Pinpoint the cell where the given text exists, returning its (x, y) midpoint coordinate. 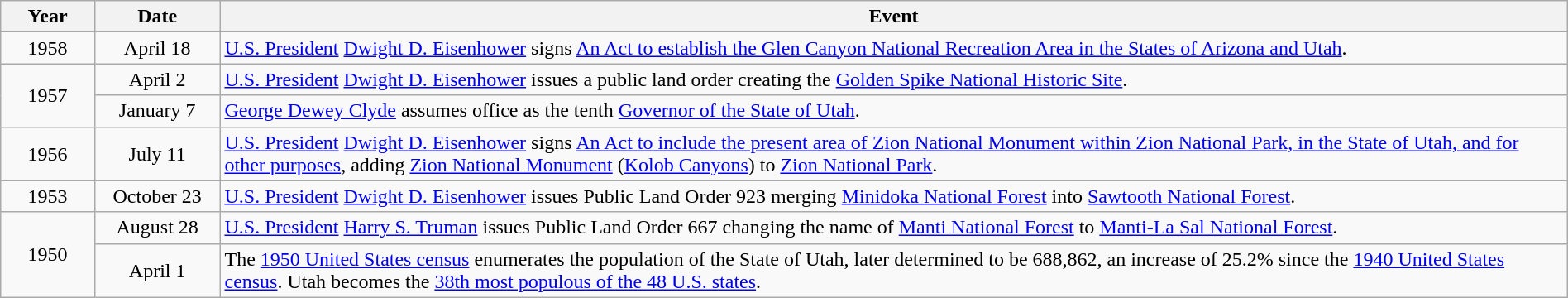
1950 (48, 255)
August 28 (157, 228)
January 7 (157, 111)
George Dewey Clyde assumes office as the tenth Governor of the State of Utah. (893, 111)
April 1 (157, 270)
April 2 (157, 79)
October 23 (157, 196)
1953 (48, 196)
April 18 (157, 48)
Event (893, 17)
1957 (48, 95)
U.S. President Dwight D. Eisenhower signs An Act to establish the Glen Canyon National Recreation Area in the States of Arizona and Utah. (893, 48)
1956 (48, 154)
Date (157, 17)
Year (48, 17)
July 11 (157, 154)
U.S. President Harry S. Truman issues Public Land Order 667 changing the name of Manti National Forest to Manti-La Sal National Forest. (893, 228)
1958 (48, 48)
U.S. President Dwight D. Eisenhower issues a public land order creating the Golden Spike National Historic Site. (893, 79)
U.S. President Dwight D. Eisenhower issues Public Land Order 923 merging Minidoka National Forest into Sawtooth National Forest. (893, 196)
